Provide the [x, y] coordinate of the cell's center where the given text is located.  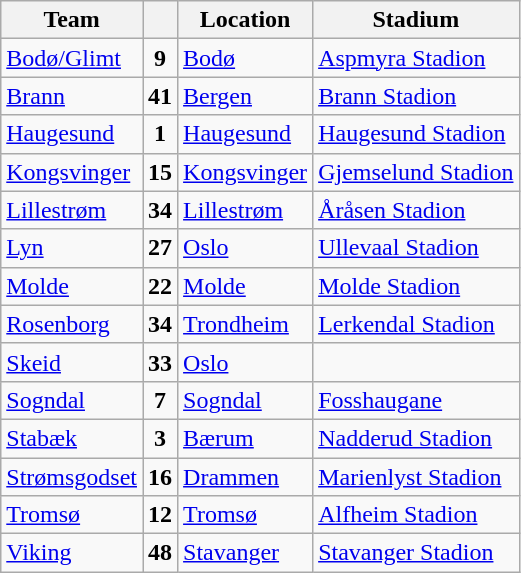
Trondheim [246, 324]
Marienlyst Stadion [416, 477]
Brann [72, 96]
1 [160, 134]
Nadderud Stadion [416, 438]
7 [160, 400]
Ullevaal Stadion [416, 248]
Team [72, 20]
Lerkendal Stadion [416, 324]
9 [160, 58]
Drammen [246, 477]
Strømsgodset [72, 477]
3 [160, 438]
Bodø [246, 58]
Gjemselund Stadion [416, 172]
Stabæk [72, 438]
Rosenborg [72, 324]
12 [160, 515]
Stavanger Stadion [416, 553]
Location [246, 20]
Bærum [246, 438]
Fosshaugane [416, 400]
27 [160, 248]
Alfheim Stadion [416, 515]
22 [160, 286]
Haugesund Stadion [416, 134]
Stadium [416, 20]
15 [160, 172]
33 [160, 362]
Stavanger [246, 553]
Åråsen Stadion [416, 210]
Bodø/Glimt [72, 58]
41 [160, 96]
48 [160, 553]
Viking [72, 553]
Lyn [72, 248]
Skeid [72, 362]
Brann Stadion [416, 96]
Aspmyra Stadion [416, 58]
16 [160, 477]
Bergen [246, 96]
Molde Stadion [416, 286]
